Return [X, Y] of the center of cell containing provided text 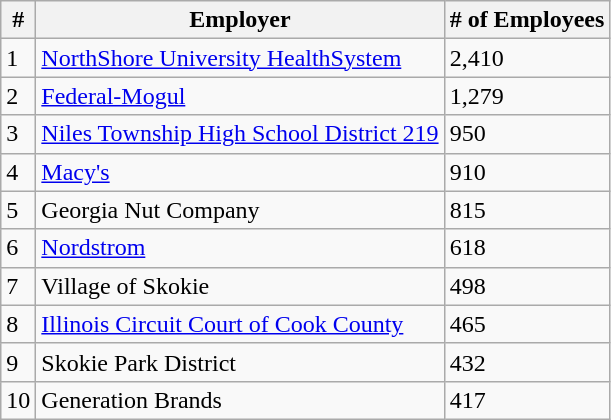
9 [18, 362]
465 [527, 324]
4 [18, 172]
Federal-Mogul [240, 96]
1 [18, 58]
10 [18, 400]
417 [527, 400]
618 [527, 248]
Illinois Circuit Court of Cook County [240, 324]
3 [18, 134]
Nordstrom [240, 248]
Generation Brands [240, 400]
7 [18, 286]
# [18, 20]
# of Employees [527, 20]
432 [527, 362]
NorthShore University HealthSystem [240, 58]
Georgia Nut Company [240, 210]
6 [18, 248]
Employer [240, 20]
950 [527, 134]
498 [527, 286]
1,279 [527, 96]
Skokie Park District [240, 362]
Macy's [240, 172]
910 [527, 172]
5 [18, 210]
Village of Skokie [240, 286]
815 [527, 210]
Niles Township High School District 219 [240, 134]
2,410 [527, 58]
2 [18, 96]
8 [18, 324]
